Extract the [x, y] coordinate from the center of the cell holding the provided text.  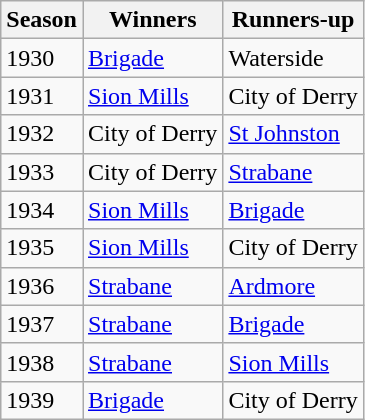
1935 [42, 248]
1931 [42, 96]
1933 [42, 172]
Season [42, 20]
1937 [42, 324]
1932 [42, 134]
1938 [42, 362]
Winners [152, 20]
1939 [42, 400]
1930 [42, 58]
Ardmore [293, 286]
St Johnston [293, 134]
Runners-up [293, 20]
1936 [42, 286]
1934 [42, 210]
Waterside [293, 58]
